Identify which cell holds the provided text, then report its [X, Y] central coordinate. 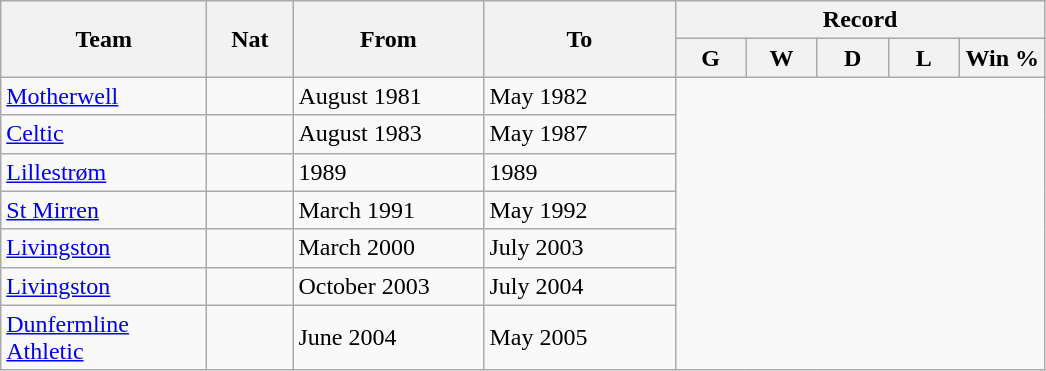
Record [860, 20]
From [388, 39]
August 1981 [388, 96]
Lillestrøm [104, 172]
W [782, 58]
March 1991 [388, 210]
Dunfermline Athletic [104, 338]
L [924, 58]
To [580, 39]
July 2004 [580, 286]
Nat [250, 39]
G [710, 58]
May 2005 [580, 338]
D [852, 58]
May 1987 [580, 134]
May 1982 [580, 96]
March 2000 [388, 248]
July 2003 [580, 248]
Celtic [104, 134]
June 2004 [388, 338]
Team [104, 39]
May 1992 [580, 210]
August 1983 [388, 134]
Motherwell [104, 96]
Win % [1002, 58]
St Mirren [104, 210]
October 2003 [388, 286]
